Scan for the cell matching the given text and deliver its (x, y) coordinate at center. 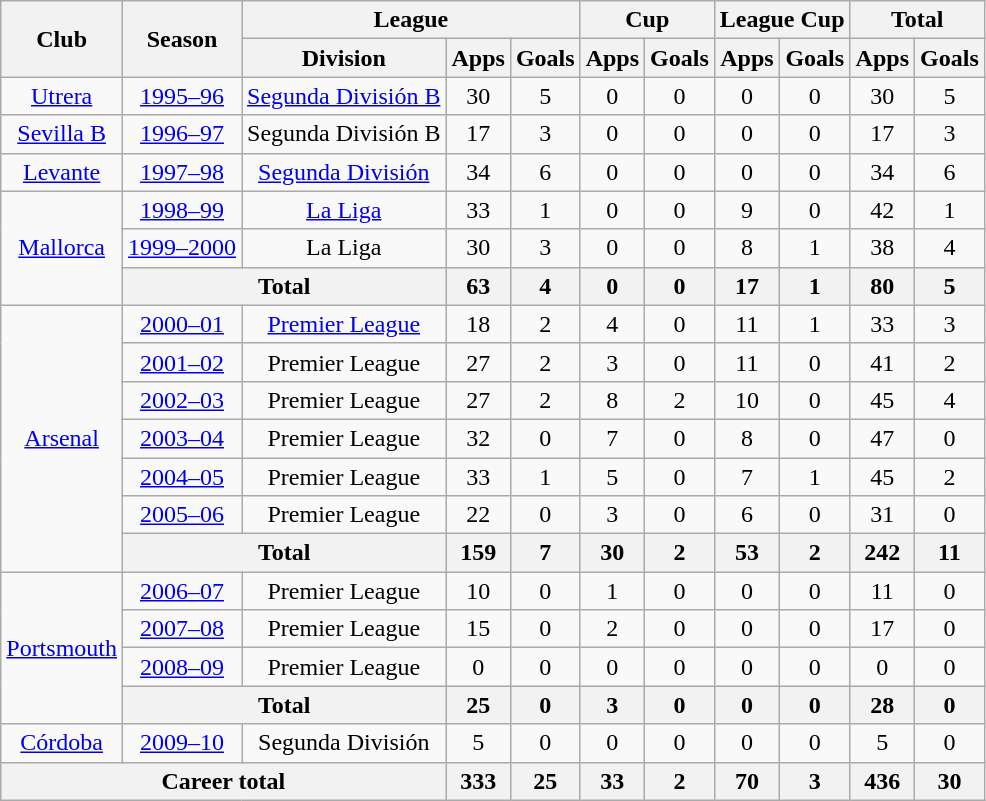
63 (478, 286)
242 (882, 553)
2000–01 (182, 324)
Levante (62, 172)
1997–98 (182, 172)
Portsmouth (62, 648)
2001–02 (182, 362)
Cup (647, 20)
47 (882, 438)
1996–97 (182, 134)
2008–09 (182, 667)
18 (478, 324)
2004–05 (182, 477)
80 (882, 286)
Career total (224, 781)
Sevilla B (62, 134)
159 (478, 553)
41 (882, 362)
1995–96 (182, 96)
42 (882, 210)
70 (746, 781)
2002–03 (182, 400)
53 (746, 553)
333 (478, 781)
Season (182, 39)
League Cup (782, 20)
Córdoba (62, 743)
Utrera (62, 96)
Arsenal (62, 438)
28 (882, 705)
38 (882, 248)
9 (746, 210)
2009–10 (182, 743)
Club (62, 39)
2007–08 (182, 629)
32 (478, 438)
2006–07 (182, 591)
Division (344, 58)
22 (478, 515)
2003–04 (182, 438)
2005–06 (182, 515)
31 (882, 515)
1998–99 (182, 210)
436 (882, 781)
1999–2000 (182, 248)
15 (478, 629)
Mallorca (62, 248)
League (412, 20)
